Locate the cell with the specified text and output its (x, y) center coordinate. 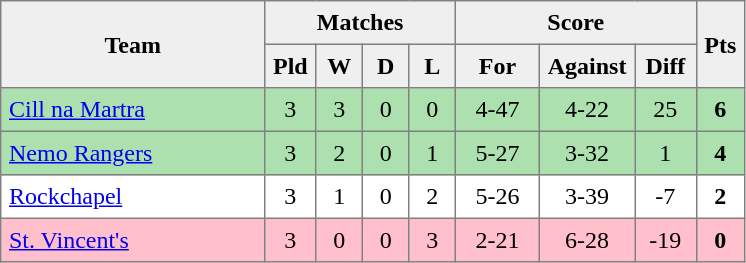
Team (133, 44)
2-21 (497, 240)
6-28 (586, 240)
D (385, 66)
Score (576, 23)
Matches (360, 23)
St. Vincent's (133, 240)
4-47 (497, 110)
5-27 (497, 153)
5-26 (497, 197)
-7 (666, 197)
-19 (666, 240)
W (339, 66)
25 (666, 110)
3-39 (586, 197)
4-22 (586, 110)
Nemo Rangers (133, 153)
For (497, 66)
L (432, 66)
Cill na Martra (133, 110)
Diff (666, 66)
3-32 (586, 153)
4 (720, 153)
Rockchapel (133, 197)
Against (586, 66)
Pts (720, 44)
6 (720, 110)
Pld (290, 66)
